Capture the cell that displays the provided text and extract its (x, y) central coordinate. 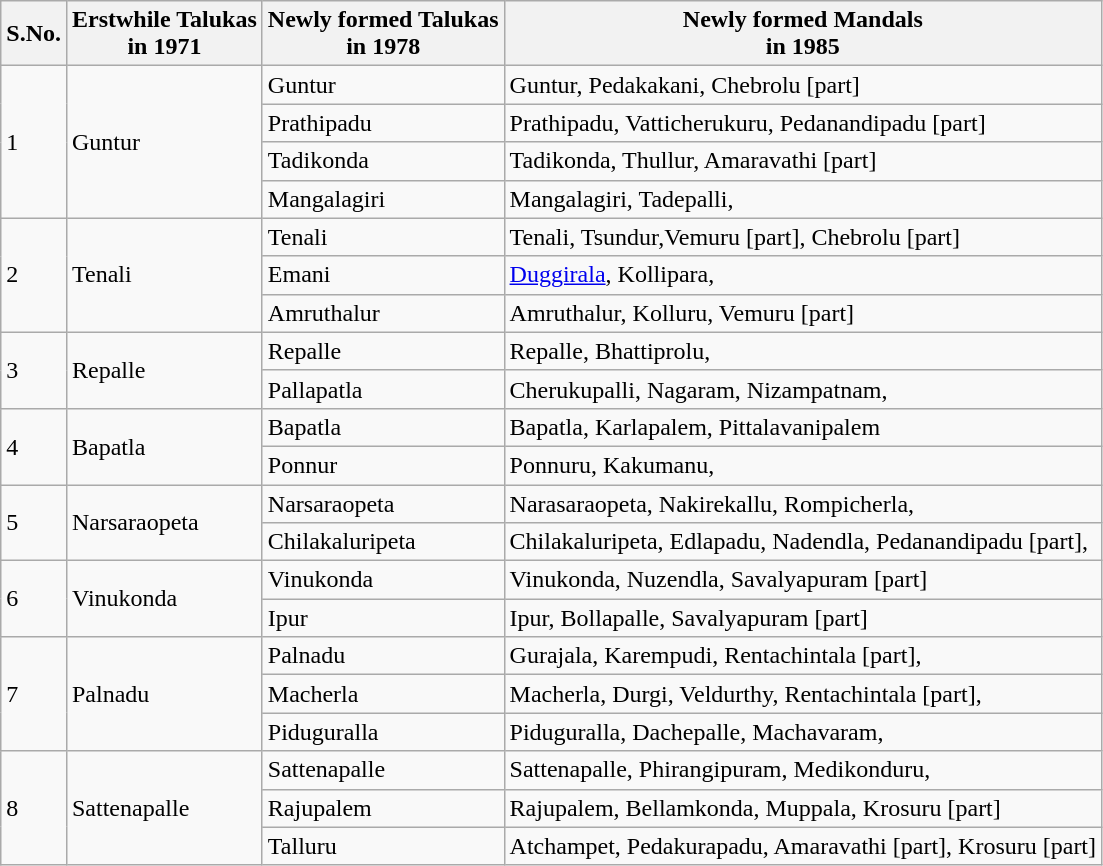
Bapatla, Karlapalem, Pittalavanipalem (803, 427)
Duggirala, Kollipara, (803, 275)
Tenali, Tsundur,Vemuru [part], Chebrolu [part] (803, 237)
Atchampet, Pedakurapadu, Amaravathi [part], Krosuru [part] (803, 846)
Macherla, Durgi, Veldurthy, Rentachintala [part], (803, 694)
S.No. (34, 34)
3 (34, 370)
Tadikonda, Thullur, Amaravathi [part] (803, 161)
Ponnur (383, 465)
Rajupalem (383, 808)
7 (34, 694)
4 (34, 446)
Talluru (383, 846)
Amruthalur (383, 313)
Chilakaluripeta (383, 542)
Ponnuru, Kakumanu, (803, 465)
Emani (383, 275)
Piduguralla (383, 732)
Prathipadu (383, 123)
Cherukupalli, Nagaram, Nizampatnam, (803, 389)
Guntur, Pedakakani, Chebrolu [part] (803, 85)
Erstwhile Talukasin 1971 (164, 34)
6 (34, 599)
Sattenapalle, Phirangipuram, Medikonduru, (803, 770)
Mangalagiri (383, 199)
Mangalagiri, Tadepalli, (803, 199)
Macherla (383, 694)
Pallapatla (383, 389)
Narasaraopeta, Nakirekallu, Rompicherla, (803, 503)
Amruthalur, Kolluru, Vemuru [part] (803, 313)
Repalle, Bhattiprolu, (803, 351)
1 (34, 142)
2 (34, 275)
Gurajala, Karempudi, Rentachintala [part], (803, 656)
Chilakaluripeta, Edlapadu, Nadendla, Pedanandipadu [part], (803, 542)
Vinukonda, Nuzendla, Savalyapuram [part] (803, 580)
Prathipadu, Vatticherukuru, Pedanandipadu [part] (803, 123)
Ipur (383, 618)
Newly formed Mandalsin 1985 (803, 34)
8 (34, 808)
Ipur, Bollapalle, Savalyapuram [part] (803, 618)
Rajupalem, Bellamkonda, Muppala, Krosuru [part] (803, 808)
Piduguralla, Dachepalle, Machavaram, (803, 732)
Newly formed Talukasin 1978 (383, 34)
5 (34, 522)
Tadikonda (383, 161)
